Output the [X, Y] coordinate of the center of the cell containing the given text.  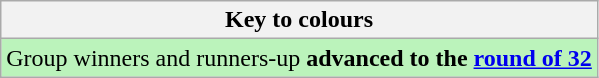
Key to colours [300, 20]
Group winners and runners-up advanced to the round of 32 [300, 58]
